Determine the (X, Y) coordinate at the center of the cell enclosing the given text.  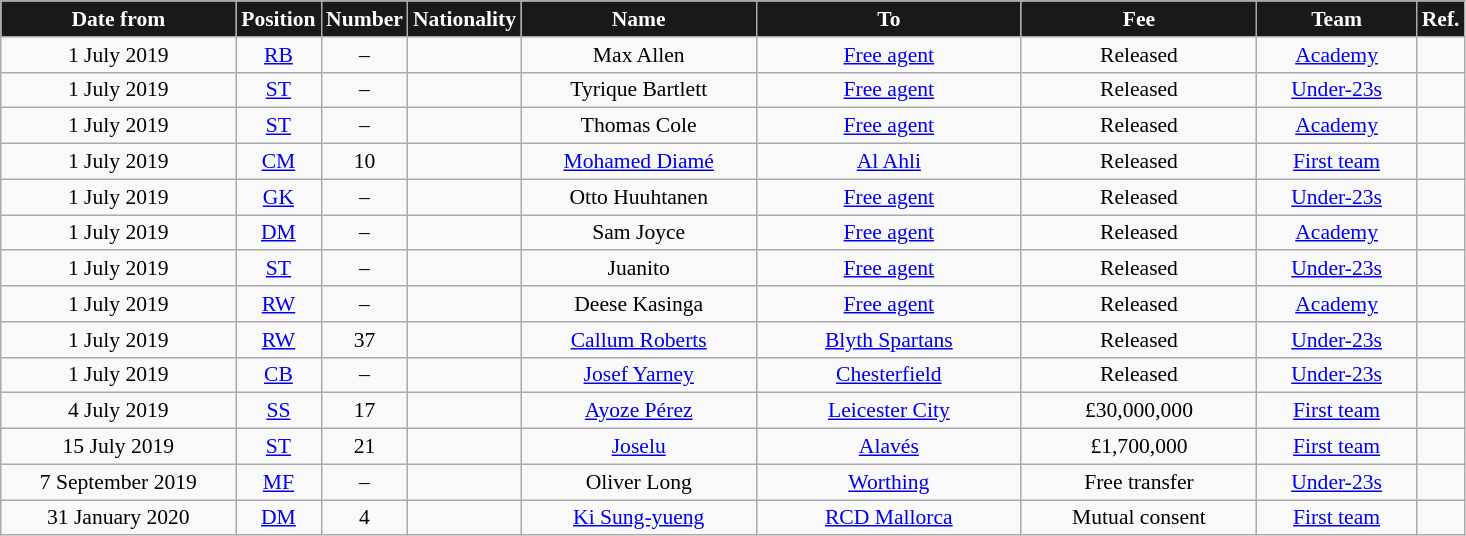
31 January 2020 (118, 518)
7 September 2019 (118, 482)
Mohamed Diamé (638, 162)
Ref. (1441, 19)
17 (364, 411)
Fee (1138, 19)
4 (364, 518)
Oliver Long (638, 482)
Tyrique Bartlett (638, 90)
Thomas Cole (638, 126)
Max Allen (638, 55)
RB (278, 55)
Mutual consent (1138, 518)
21 (364, 447)
Blyth Spartans (888, 340)
10 (364, 162)
37 (364, 340)
4 July 2019 (118, 411)
Josef Yarney (638, 375)
Sam Joyce (638, 233)
Position (278, 19)
£1,700,000 (1138, 447)
SS (278, 411)
£30,000,000 (1138, 411)
Name (638, 19)
Number (364, 19)
Ayoze Pérez (638, 411)
CB (278, 375)
Leicester City (888, 411)
Nationality (464, 19)
15 July 2019 (118, 447)
CM (278, 162)
Chesterfield (888, 375)
Otto Huuhtanen (638, 197)
GK (278, 197)
Deese Kasinga (638, 304)
To (888, 19)
Free transfer (1138, 482)
Juanito (638, 269)
Ki Sung-yueng (638, 518)
Worthing (888, 482)
Callum Roberts (638, 340)
Alavés (888, 447)
Team (1337, 19)
RCD Mallorca (888, 518)
Date from (118, 19)
MF (278, 482)
Joselu (638, 447)
Al Ahli (888, 162)
